Identify which cell holds the provided text, then report its (X, Y) central coordinate. 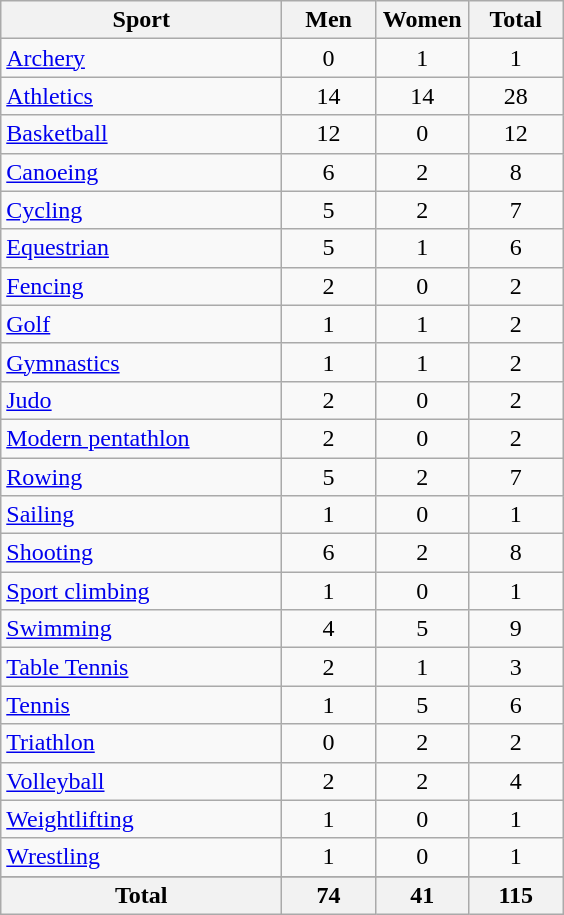
Equestrian (142, 248)
Table Tennis (142, 667)
Men (329, 20)
Fencing (142, 286)
3 (516, 667)
Wrestling (142, 857)
Athletics (142, 96)
9 (516, 629)
Triathlon (142, 743)
Volleyball (142, 781)
74 (329, 895)
Rowing (142, 477)
Shooting (142, 553)
Modern pentathlon (142, 438)
Cycling (142, 210)
Judo (142, 400)
Weightlifting (142, 819)
Sailing (142, 515)
41 (422, 895)
Sport climbing (142, 591)
Swimming (142, 629)
Canoeing (142, 172)
115 (516, 895)
Women (422, 20)
28 (516, 96)
Gymnastics (142, 362)
Sport (142, 20)
Tennis (142, 705)
Golf (142, 324)
Archery (142, 58)
Basketball (142, 134)
